Scan for the cell matching the given text and deliver its (X, Y) coordinate at center. 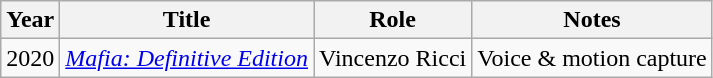
Title (187, 20)
Voice & motion capture (592, 58)
Role (393, 20)
Notes (592, 20)
2020 (30, 58)
Vincenzo Ricci (393, 58)
Year (30, 20)
Mafia: Definitive Edition (187, 58)
